Locate the cell with the specified text and output its [X, Y] center coordinate. 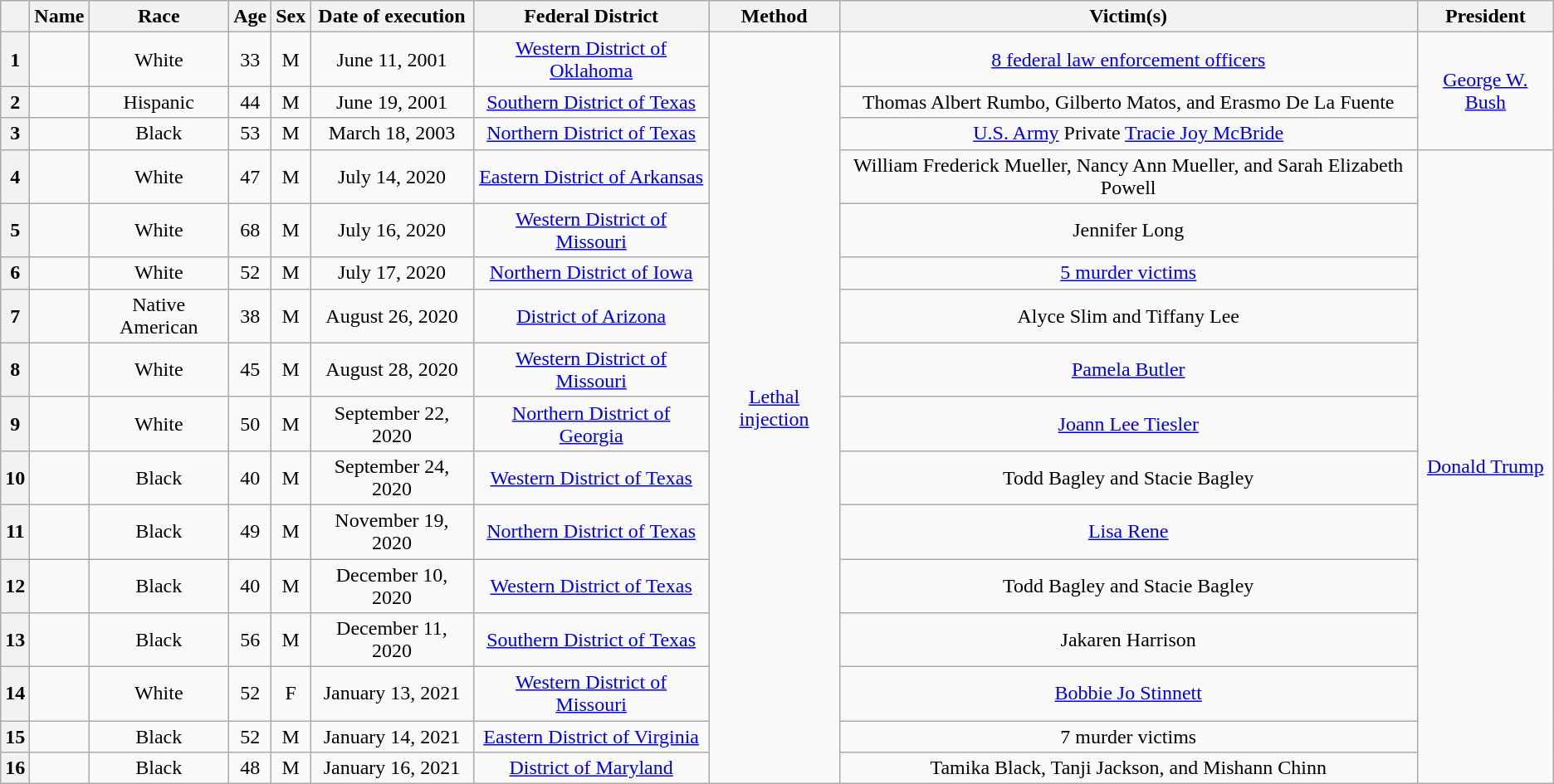
June 11, 2001 [392, 60]
January 13, 2021 [392, 694]
11 [15, 531]
December 10, 2020 [392, 586]
33 [251, 60]
Northern District of Georgia [591, 423]
Tamika Black, Tanji Jackson, and Mishann Chinn [1128, 768]
Date of execution [392, 17]
45 [251, 370]
George W. Bush [1485, 91]
2 [15, 102]
January 16, 2021 [392, 768]
July 17, 2020 [392, 273]
Native American [159, 315]
5 murder victims [1128, 273]
Eastern District of Arkansas [591, 176]
Victim(s) [1128, 17]
68 [251, 231]
Eastern District of Virginia [591, 737]
13 [15, 640]
Federal District [591, 17]
15 [15, 737]
Western District of Oklahoma [591, 60]
49 [251, 531]
Race [159, 17]
48 [251, 768]
12 [15, 586]
Bobbie Jo Stinnett [1128, 694]
Name [60, 17]
3 [15, 134]
July 16, 2020 [392, 231]
38 [251, 315]
December 11, 2020 [392, 640]
4 [15, 176]
6 [15, 273]
September 24, 2020 [392, 478]
F [291, 694]
Northern District of Iowa [591, 273]
March 18, 2003 [392, 134]
District of Maryland [591, 768]
President [1485, 17]
January 14, 2021 [392, 737]
14 [15, 694]
Pamela Butler [1128, 370]
U.S. Army Private Tracie Joy McBride [1128, 134]
Age [251, 17]
William Frederick Mueller, Nancy Ann Mueller, and Sarah Elizabeth Powell [1128, 176]
November 19, 2020 [392, 531]
53 [251, 134]
Donald Trump [1485, 466]
7 murder victims [1128, 737]
44 [251, 102]
10 [15, 478]
Thomas Albert Rumbo, Gilberto Matos, and Erasmo De La Fuente [1128, 102]
9 [15, 423]
7 [15, 315]
47 [251, 176]
Alyce Slim and Tiffany Lee [1128, 315]
September 22, 2020 [392, 423]
Lethal injection [774, 408]
8 [15, 370]
5 [15, 231]
Method [774, 17]
Hispanic [159, 102]
56 [251, 640]
District of Arizona [591, 315]
August 28, 2020 [392, 370]
1 [15, 60]
Jakaren Harrison [1128, 640]
Sex [291, 17]
June 19, 2001 [392, 102]
Jennifer Long [1128, 231]
August 26, 2020 [392, 315]
Lisa Rene [1128, 531]
16 [15, 768]
Joann Lee Tiesler [1128, 423]
July 14, 2020 [392, 176]
50 [251, 423]
8 federal law enforcement officers [1128, 60]
